Capture the cell that displays the provided text and extract its [x, y] central coordinate. 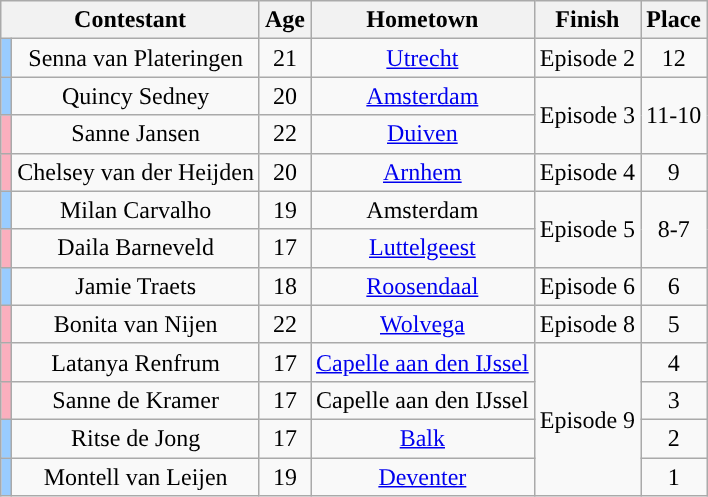
Episode 9 [587, 419]
Senna van Plateringen [136, 58]
Jamie Traets [136, 286]
Episode 4 [587, 172]
Ritse de Jong [136, 438]
Montell van Leijen [136, 477]
Chelsey van der Heijden [136, 172]
Quincy Sedney [136, 96]
2 [674, 438]
6 [674, 286]
Hometown [423, 20]
4 [674, 362]
Deventer [423, 477]
Daila Barneveld [136, 248]
8-7 [674, 229]
18 [284, 286]
Arnhem [423, 172]
Utrecht [423, 58]
Roosendaal [423, 286]
11-10 [674, 115]
5 [674, 324]
Episode 8 [587, 324]
Episode 5 [587, 229]
Bonita van Nijen [136, 324]
Luttelgeest [423, 248]
Episode 3 [587, 115]
Age [284, 20]
Wolvega [423, 324]
Finish [587, 20]
Episode 2 [587, 58]
Sanne Jansen [136, 134]
21 [284, 58]
Balk [423, 438]
1 [674, 477]
Episode 6 [587, 286]
Duiven [423, 134]
Contestant [130, 20]
Place [674, 20]
Latanya Renfrum [136, 362]
3 [674, 400]
12 [674, 58]
Sanne de Kramer [136, 400]
Milan Carvalho [136, 210]
9 [674, 172]
